Find where the given text appears and provide that cell's center as (X, Y) coordinate. 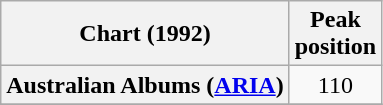
Peak position (335, 34)
110 (335, 85)
Chart (1992) (145, 34)
Australian Albums (ARIA) (145, 85)
